Provide the (x, y) coordinate of the cell's center where the given text is located.  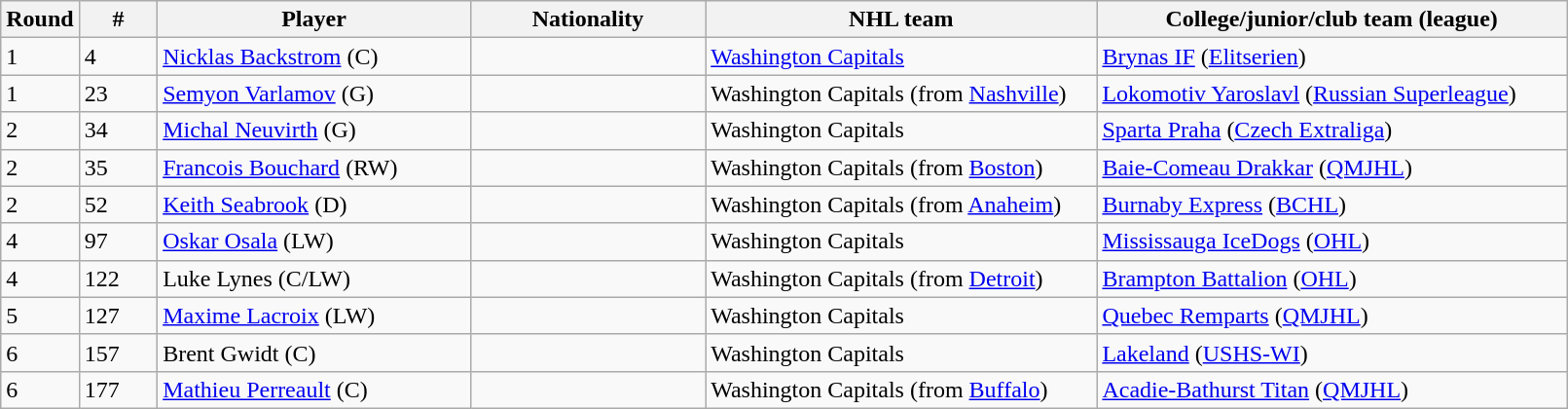
Maxime Lacroix (LW) (314, 316)
Luke Lynes (C/LW) (314, 279)
127 (118, 316)
Keith Seabrook (D) (314, 204)
Round (40, 19)
Nicklas Backstrom (C) (314, 56)
5 (40, 316)
Sparta Praha (Czech Extraliga) (1331, 130)
Brynas IF (Elitserien) (1331, 56)
Brent Gwidt (C) (314, 353)
Semyon Varlamov (G) (314, 93)
Mathieu Perreault (C) (314, 390)
Washington Capitals (from Anaheim) (901, 204)
Francois Bouchard (RW) (314, 167)
Quebec Remparts (QMJHL) (1331, 316)
122 (118, 279)
157 (118, 353)
Acadie-Bathurst Titan (QMJHL) (1331, 390)
Lokomotiv Yaroslavl (Russian Superleague) (1331, 93)
35 (118, 167)
23 (118, 93)
Mississauga IceDogs (OHL) (1331, 242)
Player (314, 19)
Michal Neuvirth (G) (314, 130)
Washington Capitals (from Buffalo) (901, 390)
NHL team (901, 19)
Nationality (588, 19)
College/junior/club team (league) (1331, 19)
Brampton Battalion (OHL) (1331, 279)
97 (118, 242)
Baie-Comeau Drakkar (QMJHL) (1331, 167)
177 (118, 390)
Washington Capitals (from Boston) (901, 167)
Washington Capitals (from Detroit) (901, 279)
Washington Capitals (from Nashville) (901, 93)
Burnaby Express (BCHL) (1331, 204)
34 (118, 130)
# (118, 19)
Oskar Osala (LW) (314, 242)
52 (118, 204)
Lakeland (USHS-WI) (1331, 353)
